Identify which cell holds the provided text, then report its [x, y] central coordinate. 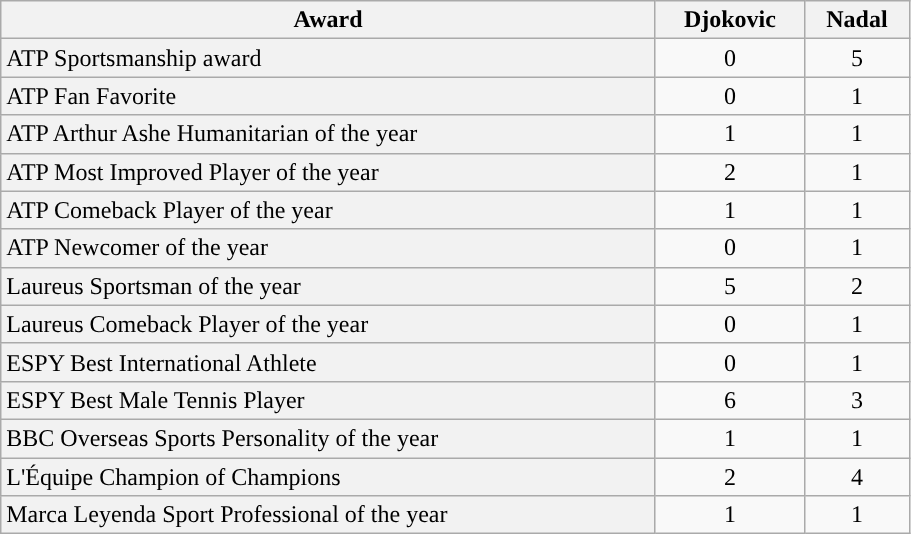
4 [856, 477]
ATP Arthur Ashe Humanitarian of the year [328, 134]
Marca Leyenda Sport Professional of the year [328, 515]
Award [328, 20]
3 [856, 400]
BBC Overseas Sports Personality of the year [328, 438]
Nadal [856, 20]
ATP Newcomer of the year [328, 248]
Djokovic [730, 20]
ATP Comeback Player of the year [328, 210]
ATP Most Improved Player of the year [328, 172]
6 [730, 400]
ESPY Best Male Tennis Player [328, 400]
ATP Fan Favorite [328, 96]
Laureus Sportsman of the year [328, 286]
Laureus Comeback Player of the year [328, 324]
L'Équipe Champion of Champions [328, 477]
ATP Sportsmanship award [328, 58]
ESPY Best International Athlete [328, 362]
